Return the (x, y) coordinate for the center point of the cell that contains the specified text.  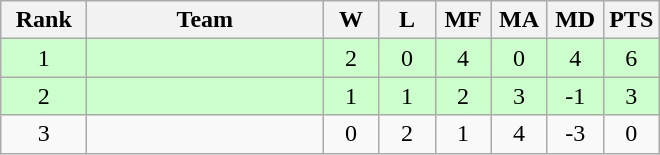
W (351, 20)
6 (631, 58)
-1 (575, 96)
L (407, 20)
Rank (44, 20)
Team (205, 20)
MA (519, 20)
PTS (631, 20)
-3 (575, 134)
MF (463, 20)
MD (575, 20)
